Provide the [X, Y] coordinate of the cell's center where the given text is located.  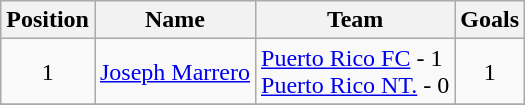
Position [48, 20]
Goals [490, 20]
Team [356, 20]
Joseph Marrero [174, 72]
Name [174, 20]
Puerto Rico FC - 1 Puerto Rico NT. - 0 [356, 72]
